Find where the given text appears and provide that cell's center as (X, Y) coordinate. 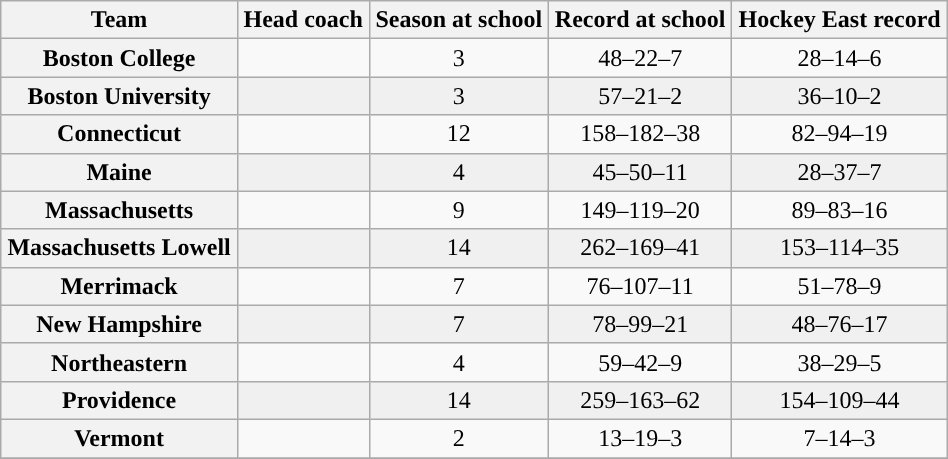
9 (458, 210)
Maine (120, 172)
149–119–20 (640, 210)
51–78–9 (840, 286)
89–83–16 (840, 210)
13–19–3 (640, 438)
Massachusetts (120, 210)
Head coach (303, 20)
New Hampshire (120, 324)
Vermont (120, 438)
2 (458, 438)
Team (120, 20)
45–50–11 (640, 172)
Providence (120, 400)
78–99–21 (640, 324)
12 (458, 134)
57–21–2 (640, 96)
Hockey East record (840, 20)
59–42–9 (640, 362)
259–163–62 (640, 400)
28–14–6 (840, 58)
76–107–11 (640, 286)
38–29–5 (840, 362)
154–109–44 (840, 400)
Northeastern (120, 362)
262–169–41 (640, 248)
Massachusetts Lowell (120, 248)
48–76–17 (840, 324)
82–94–19 (840, 134)
28–37–7 (840, 172)
Connecticut (120, 134)
153–114–35 (840, 248)
36–10–2 (840, 96)
158–182–38 (640, 134)
48–22–7 (640, 58)
Season at school (458, 20)
Merrimack (120, 286)
7–14–3 (840, 438)
Boston College (120, 58)
Boston University (120, 96)
Record at school (640, 20)
